Locate the cell with the specified text and output its (x, y) center coordinate. 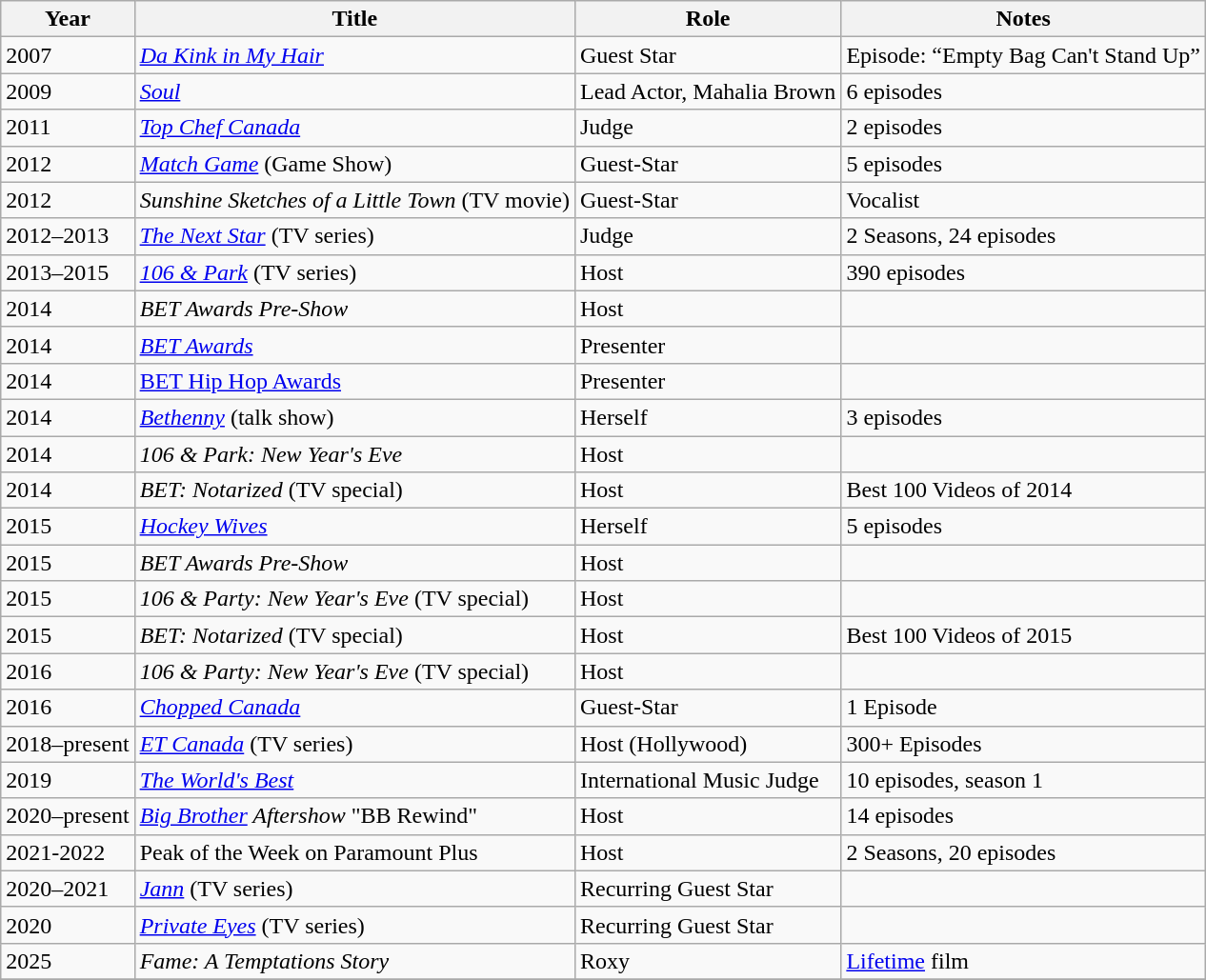
10 episodes, season 1 (1023, 780)
2020–present (68, 816)
Private Eyes (TV series) (354, 925)
2012–2013 (68, 236)
14 episodes (1023, 816)
2009 (68, 91)
Hockey Wives (354, 527)
Peak of the Week on Paramount Plus (354, 852)
2021-2022 (68, 852)
6 episodes (1023, 91)
2020 (68, 925)
Episode: “Empty Bag Can't Stand Up” (1023, 55)
Lead Actor, Mahalia Brown (707, 91)
Vocalist (1023, 200)
106 & Park (TV series) (354, 272)
International Music Judge (707, 780)
Roxy (707, 961)
390 episodes (1023, 272)
BET Awards (354, 345)
2018–present (68, 744)
The Next Star (TV series) (354, 236)
Bethenny (talk show) (354, 417)
2025 (68, 961)
Match Game (Game Show) (354, 164)
1 Episode (1023, 708)
Lifetime film (1023, 961)
Host (Hollywood) (707, 744)
The World's Best (354, 780)
Chopped Canada (354, 708)
Top Chef Canada (354, 128)
2 episodes (1023, 128)
2 Seasons, 24 episodes (1023, 236)
2019 (68, 780)
2007 (68, 55)
300+ Episodes (1023, 744)
Guest Star (707, 55)
2020–2021 (68, 889)
Notes (1023, 19)
Title (354, 19)
BET Hip Hop Awards (354, 381)
Best 100 Videos of 2014 (1023, 490)
2013–2015 (68, 272)
Fame: A Temptations Story (354, 961)
Da Kink in My Hair (354, 55)
Role (707, 19)
Jann (TV series) (354, 889)
2011 (68, 128)
106 & Park: New Year's Eve (354, 454)
2 Seasons, 20 episodes (1023, 852)
Year (68, 19)
ET Canada (TV series) (354, 744)
Big Brother Aftershow "BB Rewind" (354, 816)
Sunshine Sketches of a Little Town (TV movie) (354, 200)
Soul (354, 91)
3 episodes (1023, 417)
Best 100 Videos of 2015 (1023, 635)
